Search for the cell housing the specified text and yield its (X, Y) center coordinate. 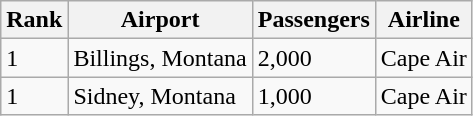
Sidney, Montana (160, 96)
Airport (160, 20)
Passengers (314, 20)
Rank (34, 20)
1,000 (314, 96)
Airline (424, 20)
2,000 (314, 58)
Billings, Montana (160, 58)
